Return the (x, y) coordinate for the center point of the cell that contains the specified text.  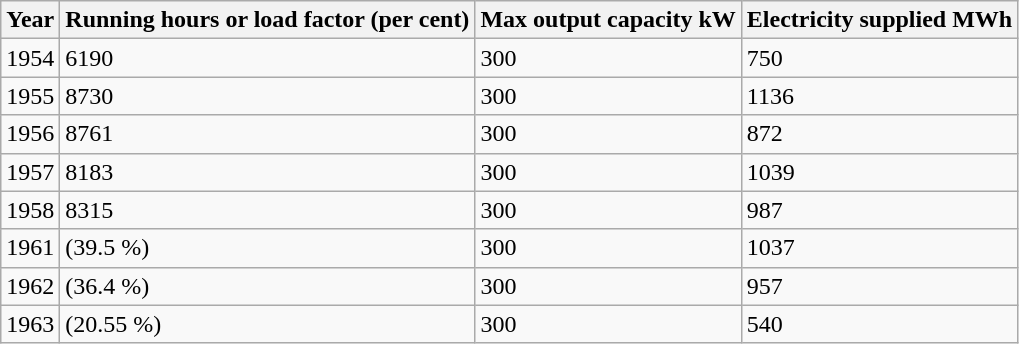
8315 (268, 210)
Electricity supplied MWh (879, 20)
8183 (268, 172)
1963 (30, 324)
1958 (30, 210)
1037 (879, 248)
750 (879, 58)
(20.55 %) (268, 324)
1955 (30, 96)
6190 (268, 58)
1957 (30, 172)
1956 (30, 134)
1962 (30, 286)
872 (879, 134)
8730 (268, 96)
1039 (879, 172)
957 (879, 286)
540 (879, 324)
Running hours or load factor (per cent) (268, 20)
1136 (879, 96)
Max output capacity kW (608, 20)
Year (30, 20)
1954 (30, 58)
(36.4 %) (268, 286)
(39.5 %) (268, 248)
8761 (268, 134)
987 (879, 210)
1961 (30, 248)
